Determine the [X, Y] coordinate at the center of the cell enclosing the given text.  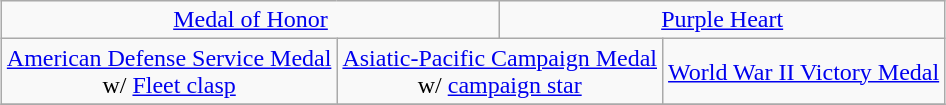
World War II Victory Medal [804, 72]
Medal of Honor [250, 20]
American Defense Service Medalw/ Fleet clasp [169, 72]
Asiatic-Pacific Campaign Medalw/ campaign star [500, 72]
Purple Heart [722, 20]
